Provide the (X, Y) coordinate of the cell's center where the given text is located.  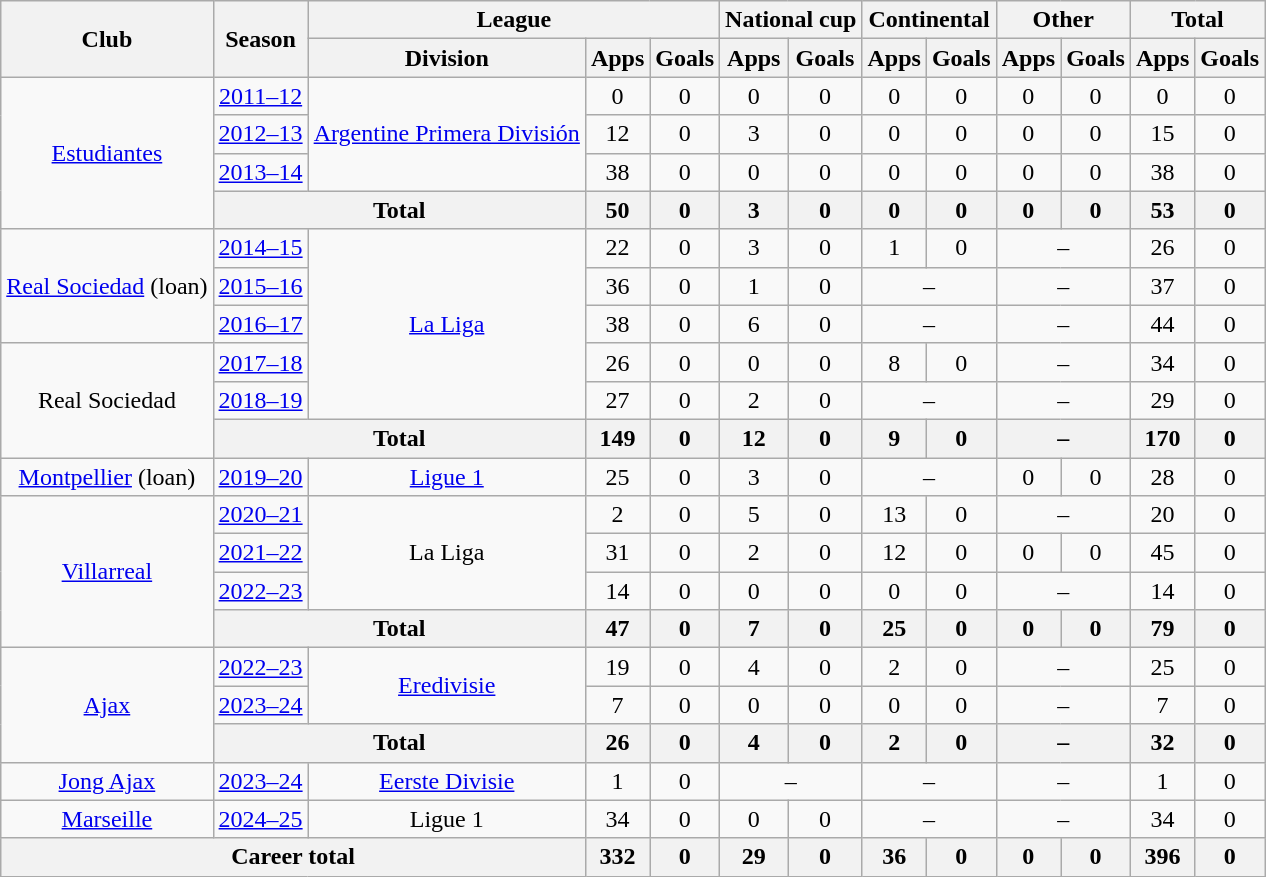
2018–19 (260, 400)
6 (754, 324)
22 (617, 248)
2021–22 (260, 553)
Other (1063, 20)
332 (617, 857)
2020–21 (260, 515)
149 (617, 438)
20 (1162, 515)
Montpellier (loan) (107, 477)
79 (1162, 629)
2017–18 (260, 362)
47 (617, 629)
Real Sociedad (loan) (107, 286)
37 (1162, 286)
50 (617, 210)
2019–20 (260, 477)
Division (446, 58)
Villarreal (107, 572)
31 (617, 553)
28 (1162, 477)
League (514, 20)
44 (1162, 324)
Continental (929, 20)
170 (1162, 438)
Career total (294, 857)
Jong Ajax (107, 781)
Club (107, 39)
2015–16 (260, 286)
9 (894, 438)
45 (1162, 553)
8 (894, 362)
5 (754, 515)
19 (617, 667)
2016–17 (260, 324)
13 (894, 515)
Season (260, 39)
Argentine Primera División (446, 134)
32 (1162, 743)
Marseille (107, 819)
15 (1162, 134)
Eredivisie (446, 686)
2011–12 (260, 96)
27 (617, 400)
2024–25 (260, 819)
Eerste Divisie (446, 781)
2014–15 (260, 248)
Estudiantes (107, 153)
Ajax (107, 705)
2012–13 (260, 134)
53 (1162, 210)
Real Sociedad (107, 400)
2013–14 (260, 172)
396 (1162, 857)
National cup (791, 20)
